Output the [x, y] coordinate of the center of the cell containing the given text.  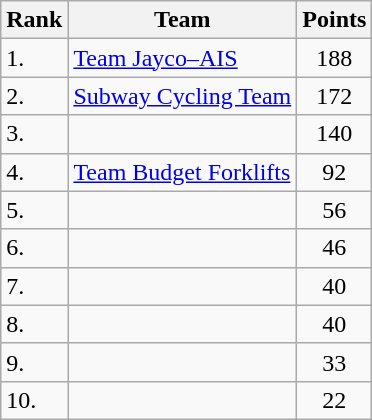
1. [34, 58]
3. [34, 134]
56 [334, 210]
5. [34, 210]
Team [182, 20]
2. [34, 96]
Rank [34, 20]
6. [34, 248]
33 [334, 362]
92 [334, 172]
46 [334, 248]
140 [334, 134]
9. [34, 362]
Subway Cycling Team [182, 96]
7. [34, 286]
Team Budget Forklifts [182, 172]
4. [34, 172]
10. [34, 400]
22 [334, 400]
Team Jayco–AIS [182, 58]
172 [334, 96]
8. [34, 324]
Points [334, 20]
188 [334, 58]
